Provide the [X, Y] coordinate of the cell's center where the given text is located.  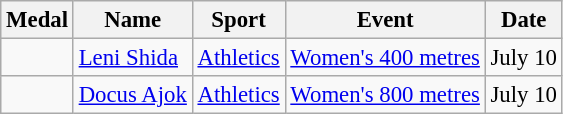
Docus Ajok [132, 95]
Date [524, 20]
Medal [38, 20]
Women's 800 metres [385, 95]
Women's 400 metres [385, 58]
Name [132, 20]
Leni Shida [132, 58]
Event [385, 20]
Sport [238, 20]
